Identify which cell holds the provided text, then report its [x, y] central coordinate. 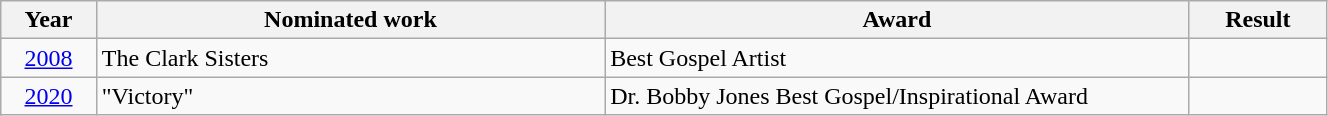
2020 [49, 96]
Year [49, 20]
Best Gospel Artist [898, 58]
Result [1258, 20]
"Victory" [350, 96]
2008 [49, 58]
Nominated work [350, 20]
Award [898, 20]
Dr. Bobby Jones Best Gospel/Inspirational Award [898, 96]
The Clark Sisters [350, 58]
